Return the (X, Y) coordinate for the center point of the cell that contains the specified text.  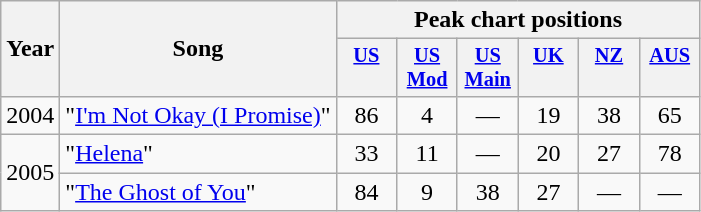
86 (366, 115)
84 (366, 192)
78 (670, 154)
9 (428, 192)
2005 (30, 173)
US (366, 68)
NZ (610, 68)
AUS (670, 68)
"The Ghost of You" (198, 192)
20 (548, 154)
Song (198, 49)
UK (548, 68)
US Mod (428, 68)
33 (366, 154)
4 (428, 115)
US Main (488, 68)
"I'm Not Okay (I Promise)" (198, 115)
2004 (30, 115)
Peak chart positions (518, 20)
"Helena" (198, 154)
65 (670, 115)
11 (428, 154)
19 (548, 115)
Year (30, 49)
